Provide the [x, y] coordinate of the cell's center where the given text is located.  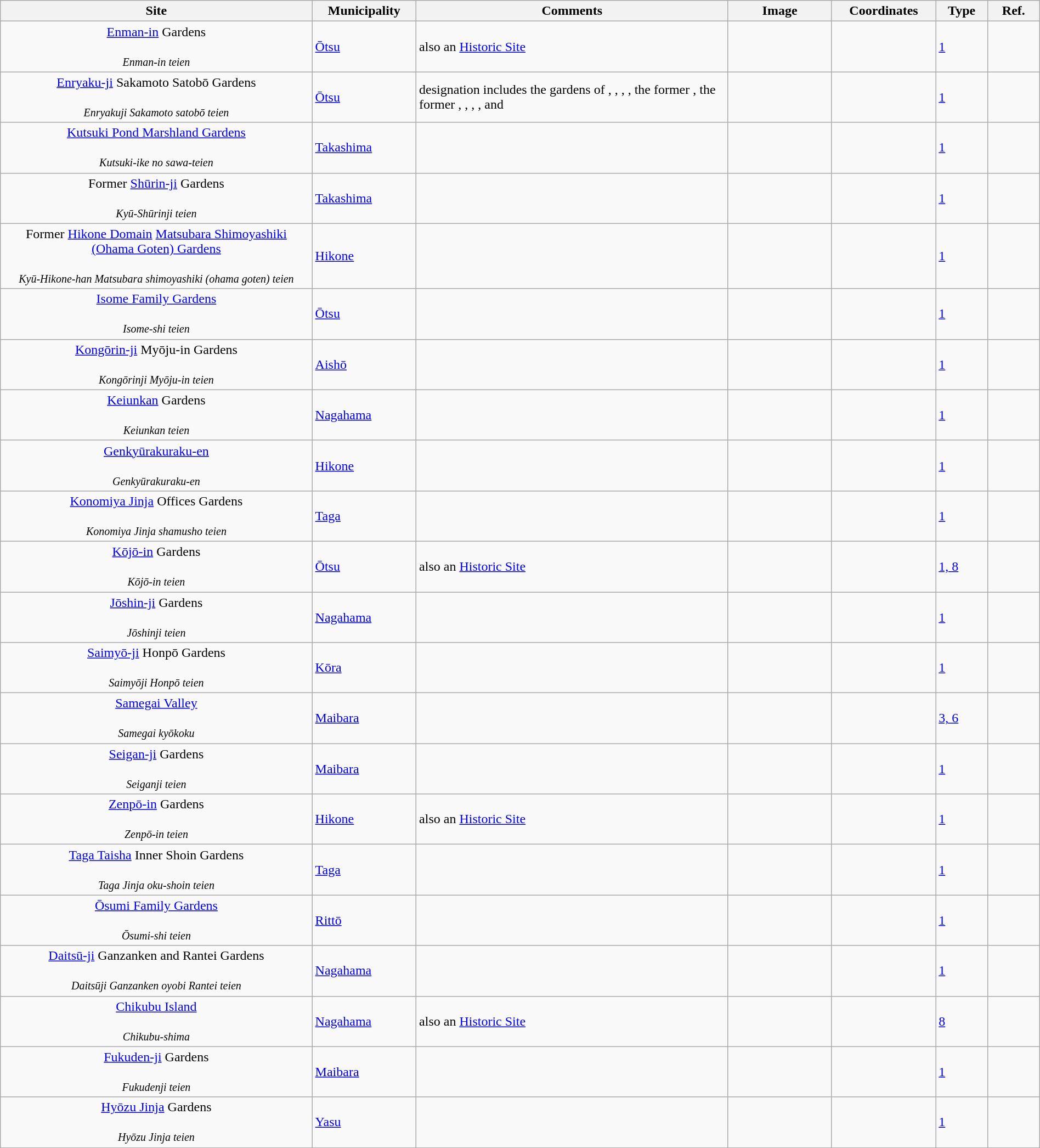
Saimyō-ji Honpō GardensSaimyōji Honpō teien [156, 668]
Chikubu IslandChikubu-shima [156, 1021]
Enman-in GardensEnman-in teien [156, 47]
Konomiya Jinja Offices GardensKonomiya Jinja shamusho teien [156, 516]
Former Shūrin-ji GardensKyū-Shūrinji teien [156, 198]
Former Hikone Domain Matsubara Shimoyashiki (Ohama Goten) GardensKyū-Hikone-han Matsubara shimoyashiki (ohama goten) teien [156, 256]
Kōra [364, 668]
Samegai ValleySamegai kyōkoku [156, 718]
Kutsuki Pond Marshland GardensKutsuki-ike no sawa-teien [156, 148]
Isome Family GardensIsome-shi teien [156, 314]
Hyōzu Jinja GardensHyōzu Jinja teien [156, 1122]
Ōsumi Family GardensŌsumi-shi teien [156, 920]
designation includes the gardens of , , , , the former , the former , , , , and [572, 97]
8 [962, 1021]
Kongōrin-ji Myōju-in GardensKongōrinji Myōju-in teien [156, 364]
Fukuden-ji GardensFukudenji teien [156, 1072]
Zenpō-in GardensZenpō-in teien [156, 819]
Image [780, 11]
Daitsū-ji Ganzanken and Rantei GardensDaitsūji Ganzanken oyobi Rantei teien [156, 971]
Keiunkan GardensKeiunkan teien [156, 415]
Rittō [364, 920]
Aishō [364, 364]
Genkyūrakuraku-enGenkyūrakuraku-en [156, 465]
Comments [572, 11]
Jōshin-ji GardensJōshinji teien [156, 617]
Ref. [1014, 11]
Enryaku-ji Sakamoto Satobō GardensEnryakuji Sakamoto satobō teien [156, 97]
Coordinates [883, 11]
1, 8 [962, 566]
Kōjō-in GardensKōjō-in teien [156, 566]
Site [156, 11]
Municipality [364, 11]
Type [962, 11]
Yasu [364, 1122]
Taga Taisha Inner Shoin GardensTaga Jinja oku-shoin teien [156, 870]
Seigan-ji GardensSeiganji teien [156, 769]
3, 6 [962, 718]
